Return (x, y) of the center of cell containing provided text 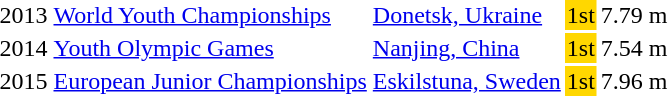
Nanjing, China (466, 48)
Youth Olympic Games (210, 48)
World Youth Championships (210, 15)
Donetsk, Ukraine (466, 15)
Eskilstuna, Sweden (466, 81)
European Junior Championships (210, 81)
